Determine the [X, Y] coordinate at the center of the cell enclosing the given text.  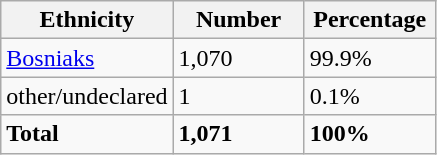
Percentage [370, 20]
Bosniaks [87, 58]
Number [238, 20]
1 [238, 96]
other/undeclared [87, 96]
Total [87, 134]
100% [370, 134]
0.1% [370, 96]
Ethnicity [87, 20]
99.9% [370, 58]
1,070 [238, 58]
1,071 [238, 134]
